Detect which cell encompasses the target text, then output its (X, Y) center coordinate. 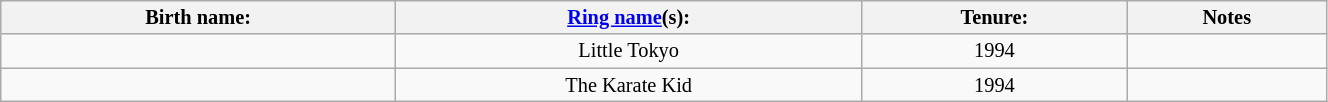
Birth name: (198, 17)
Ring name(s): (629, 17)
Tenure: (994, 17)
The Karate Kid (629, 85)
Notes (1226, 17)
Little Tokyo (629, 51)
